Find where the given text appears and provide that cell's center as (x, y) coordinate. 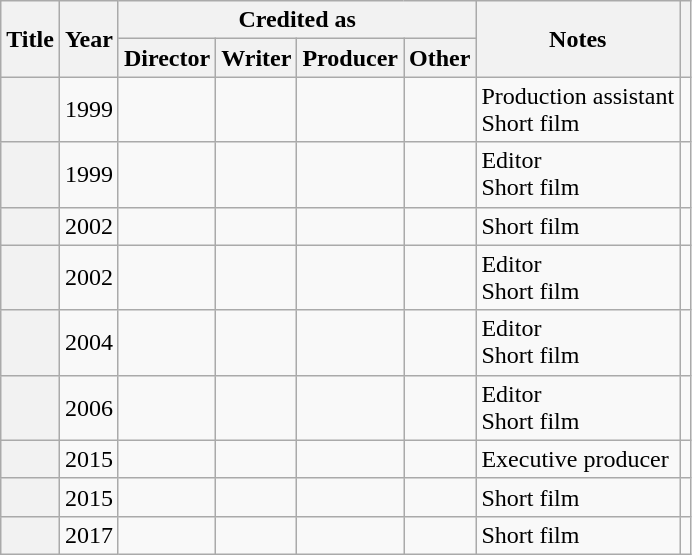
2006 (88, 408)
Production assistantShort film (578, 110)
Director (166, 58)
Notes (578, 39)
Executive producer (578, 459)
2017 (88, 535)
Title (30, 39)
Year (88, 39)
Credited as (296, 20)
2004 (88, 342)
Writer (256, 58)
Other (440, 58)
Producer (350, 58)
